Pinpoint the cell where the given text exists, returning its (x, y) midpoint coordinate. 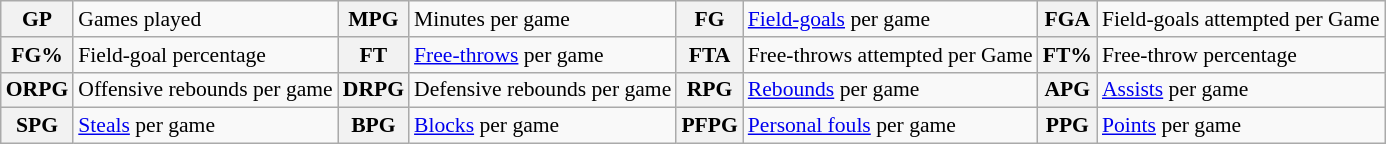
Free-throws per game (542, 55)
Offensive rebounds per game (205, 90)
GP (37, 19)
Blocks per game (542, 126)
RPG (709, 90)
FGA (1068, 19)
DRPG (374, 90)
Personal fouls per game (890, 126)
Assists per game (1241, 90)
FG% (37, 55)
Field-goals per game (890, 19)
FT (374, 55)
FT% (1068, 55)
APG (1068, 90)
Steals per game (205, 126)
FTA (709, 55)
Field-goals attempted per Game (1241, 19)
ORPG (37, 90)
Defensive rebounds per game (542, 90)
SPG (37, 126)
Free-throws attempted per Game (890, 55)
Field-goal percentage (205, 55)
PFPG (709, 126)
BPG (374, 126)
Minutes per game (542, 19)
Rebounds per game (890, 90)
PPG (1068, 126)
Games played (205, 19)
Points per game (1241, 126)
MPG (374, 19)
FG (709, 19)
Free-throw percentage (1241, 55)
